Detect which cell encompasses the target text, then output its [x, y] center coordinate. 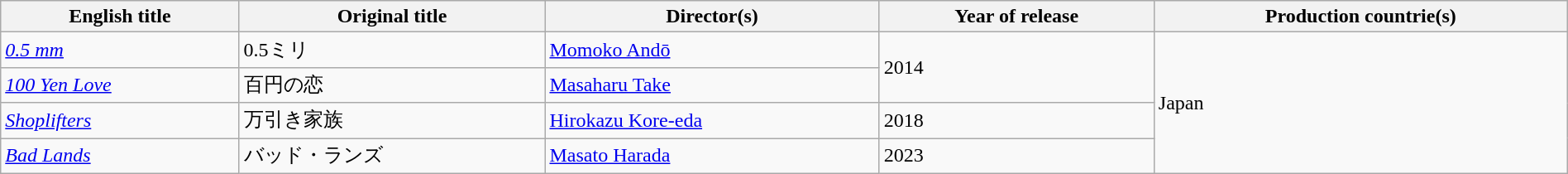
Original title [392, 17]
Production countrie(s) [1360, 17]
Shoplifters [120, 121]
2018 [1016, 121]
Bad Lands [120, 156]
2023 [1016, 156]
万引き家族 [392, 121]
百円の恋 [392, 85]
Masato Harada [712, 156]
Hirokazu Kore-eda [712, 121]
0.5 mm [120, 50]
English title [120, 17]
0.5ミリ [392, 50]
100 Yen Love [120, 85]
Masaharu Take [712, 85]
Momoko Andō [712, 50]
Year of release [1016, 17]
Japan [1360, 103]
Director(s) [712, 17]
バッド・ランズ [392, 156]
2014 [1016, 68]
